Find where the given text appears and provide that cell's center as [X, Y] coordinate. 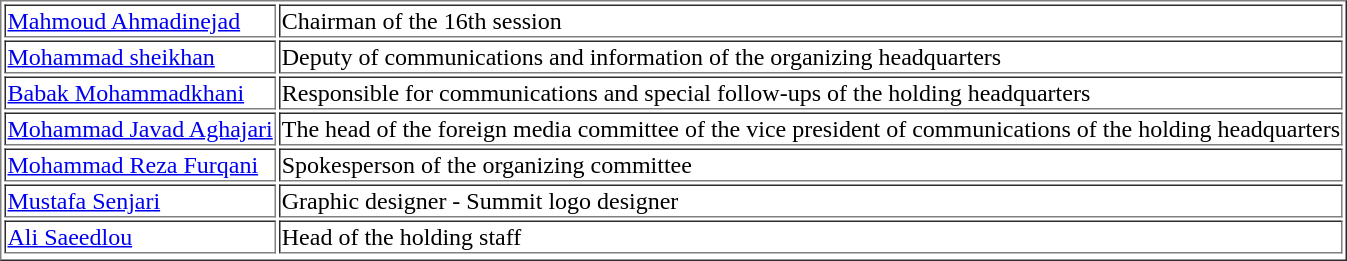
Spokesperson of the organizing committee [811, 164]
Ali Saeedlou [140, 236]
Chairman of the 16th session [811, 20]
Mohammad sheikhan [140, 56]
Mohammad Reza Furqani [140, 164]
Mustafa Senjari [140, 200]
Responsible for communications and special follow-ups of the holding headquarters [811, 92]
The head of the foreign media committee of the vice president of communications of the holding headquarters [811, 128]
Graphic designer - Summit logo designer [811, 200]
Babak Mohammadkhani [140, 92]
Head of the holding staff [811, 236]
Deputy of communications and information of the organizing headquarters [811, 56]
Mahmoud Ahmadinejad [140, 20]
Mohammad Javad Aghajari [140, 128]
